Return [x, y] of the center of cell containing provided text 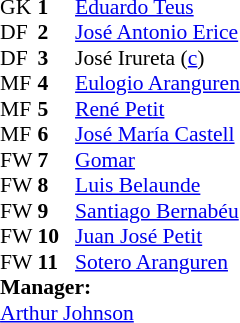
3 [57, 58]
José Antonio Erice [158, 33]
Sotero Aranguren [158, 262]
8 [57, 185]
Luis Belaunde [158, 185]
José Irureta (c) [158, 58]
José María Castell [158, 135]
Eulogio Aranguren [158, 83]
6 [57, 135]
10 [57, 237]
Juan José Petit [158, 237]
2 [57, 33]
11 [57, 262]
4 [57, 83]
7 [57, 160]
Santiago Bernabéu [158, 211]
9 [57, 211]
René Petit [158, 109]
5 [57, 109]
Gomar [158, 160]
Manager: [120, 287]
